Identify which cell holds the provided text, then report its [X, Y] central coordinate. 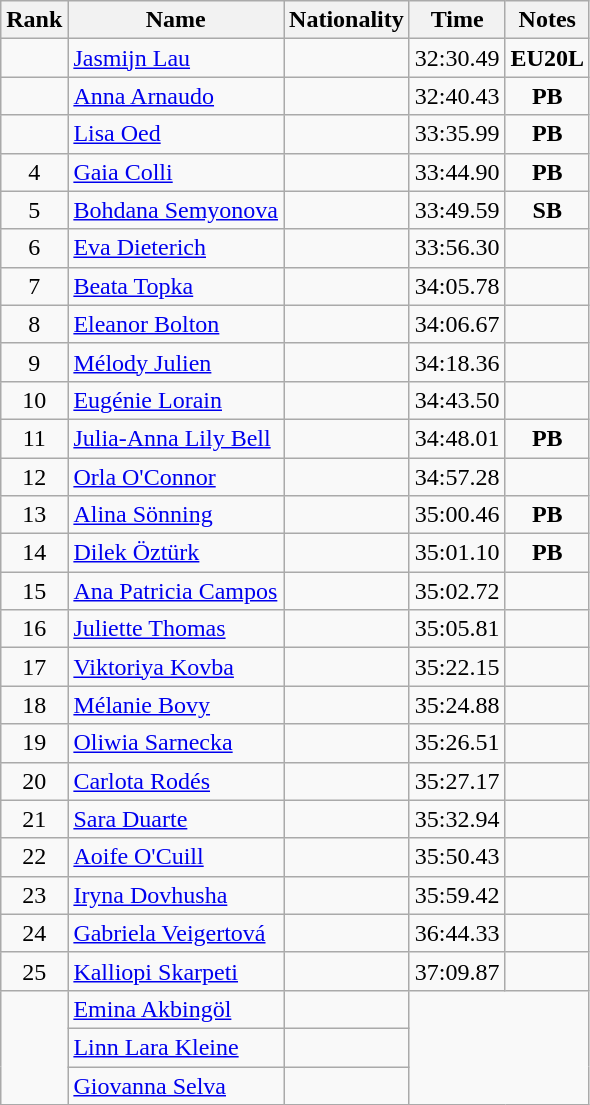
Oliwia Sarnecka [176, 743]
34:05.78 [457, 286]
Anna Arnaudo [176, 96]
9 [34, 362]
20 [34, 781]
37:09.87 [457, 971]
21 [34, 819]
16 [34, 629]
17 [34, 667]
7 [34, 286]
34:43.50 [457, 400]
34:18.36 [457, 362]
5 [34, 210]
32:30.49 [457, 58]
Gaia Colli [176, 172]
18 [34, 705]
35:32.94 [457, 819]
12 [34, 477]
Sara Duarte [176, 819]
Orla O'Connor [176, 477]
Eugénie Lorain [176, 400]
13 [34, 515]
35:22.15 [457, 667]
Mélanie Bovy [176, 705]
Time [457, 20]
SB [547, 210]
Beata Topka [176, 286]
35:00.46 [457, 515]
35:59.42 [457, 895]
6 [34, 248]
10 [34, 400]
33:49.59 [457, 210]
Carlota Rodés [176, 781]
Ana Patricia Campos [176, 591]
Bohdana Semyonova [176, 210]
Alina Sönning [176, 515]
35:01.10 [457, 553]
19 [34, 743]
22 [34, 857]
Mélody Julien [176, 362]
Linn Lara Kleine [176, 1047]
Dilek Öztürk [176, 553]
Gabriela Veigertová [176, 933]
34:48.01 [457, 438]
Giovanna Selva [176, 1085]
Lisa Oed [176, 134]
24 [34, 933]
23 [34, 895]
33:44.90 [457, 172]
Iryna Dovhusha [176, 895]
Viktoriya Kovba [176, 667]
34:57.28 [457, 477]
Aoife O'Cuill [176, 857]
8 [34, 324]
14 [34, 553]
35:50.43 [457, 857]
35:24.88 [457, 705]
Eleanor Bolton [176, 324]
35:02.72 [457, 591]
32:40.43 [457, 96]
Rank [34, 20]
Eva Dieterich [176, 248]
34:06.67 [457, 324]
35:26.51 [457, 743]
11 [34, 438]
36:44.33 [457, 933]
33:56.30 [457, 248]
EU20L [547, 58]
Juliette Thomas [176, 629]
Julia-Anna Lily Bell [176, 438]
4 [34, 172]
33:35.99 [457, 134]
Name [176, 20]
35:27.17 [457, 781]
15 [34, 591]
Jasmijn Lau [176, 58]
35:05.81 [457, 629]
Notes [547, 20]
25 [34, 971]
Emina Akbingöl [176, 1009]
Nationality [347, 20]
Kalliopi Skarpeti [176, 971]
